Locate the cell with the specified text and output its [X, Y] center coordinate. 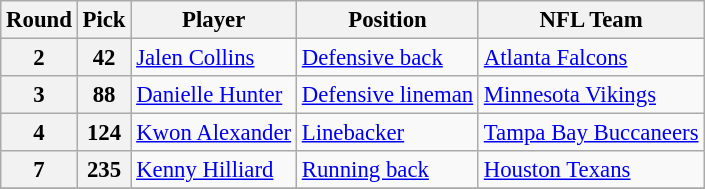
42 [104, 58]
Kwon Alexander [214, 133]
Houston Texans [590, 170]
235 [104, 170]
Running back [387, 170]
Pick [104, 20]
4 [39, 133]
Position [387, 20]
7 [39, 170]
Danielle Hunter [214, 95]
Atlanta Falcons [590, 58]
88 [104, 95]
Linebacker [387, 133]
NFL Team [590, 20]
Player [214, 20]
3 [39, 95]
Minnesota Vikings [590, 95]
Defensive lineman [387, 95]
Tampa Bay Buccaneers [590, 133]
124 [104, 133]
2 [39, 58]
Round [39, 20]
Jalen Collins [214, 58]
Defensive back [387, 58]
Kenny Hilliard [214, 170]
